For the text-containing cell, return its midpoint in [x, y] coordinate format. 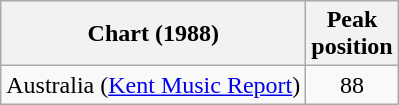
Chart (1988) [154, 34]
88 [352, 85]
Peakposition [352, 34]
Australia (Kent Music Report) [154, 85]
